Determine the (X, Y) coordinate at the center of the cell enclosing the given text.  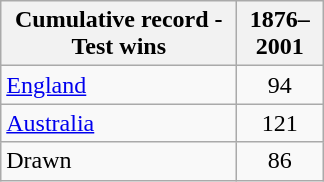
94 (280, 85)
86 (280, 161)
England (119, 85)
Drawn (119, 161)
Cumulative record - Test wins (119, 34)
1876–2001 (280, 34)
Australia (119, 123)
121 (280, 123)
